Output the [x, y] coordinate of the center of the cell containing the given text.  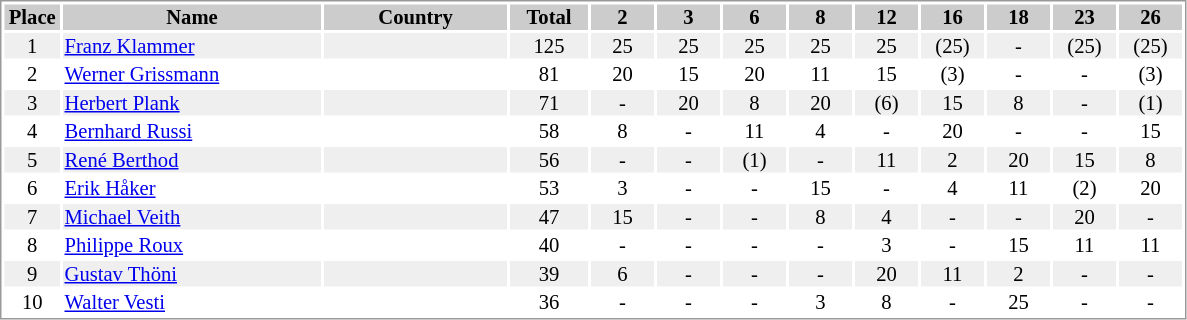
Franz Klammer [192, 46]
1 [32, 46]
71 [549, 103]
Michael Veith [192, 217]
18 [1018, 17]
Herbert Plank [192, 103]
Name [192, 17]
58 [549, 131]
Bernhard Russi [192, 131]
Erik Håker [192, 189]
39 [549, 274]
10 [32, 303]
René Berthod [192, 160]
26 [1150, 17]
Total [549, 17]
16 [952, 17]
(6) [886, 103]
125 [549, 46]
Walter Vesti [192, 303]
53 [549, 189]
81 [549, 75]
47 [549, 217]
40 [549, 245]
Place [32, 17]
Philippe Roux [192, 245]
Werner Grissmann [192, 75]
9 [32, 274]
Gustav Thöni [192, 274]
23 [1084, 17]
(2) [1084, 189]
12 [886, 17]
36 [549, 303]
56 [549, 160]
Country [416, 17]
7 [32, 217]
5 [32, 160]
